Detect which cell encompasses the target text, then output its (X, Y) center coordinate. 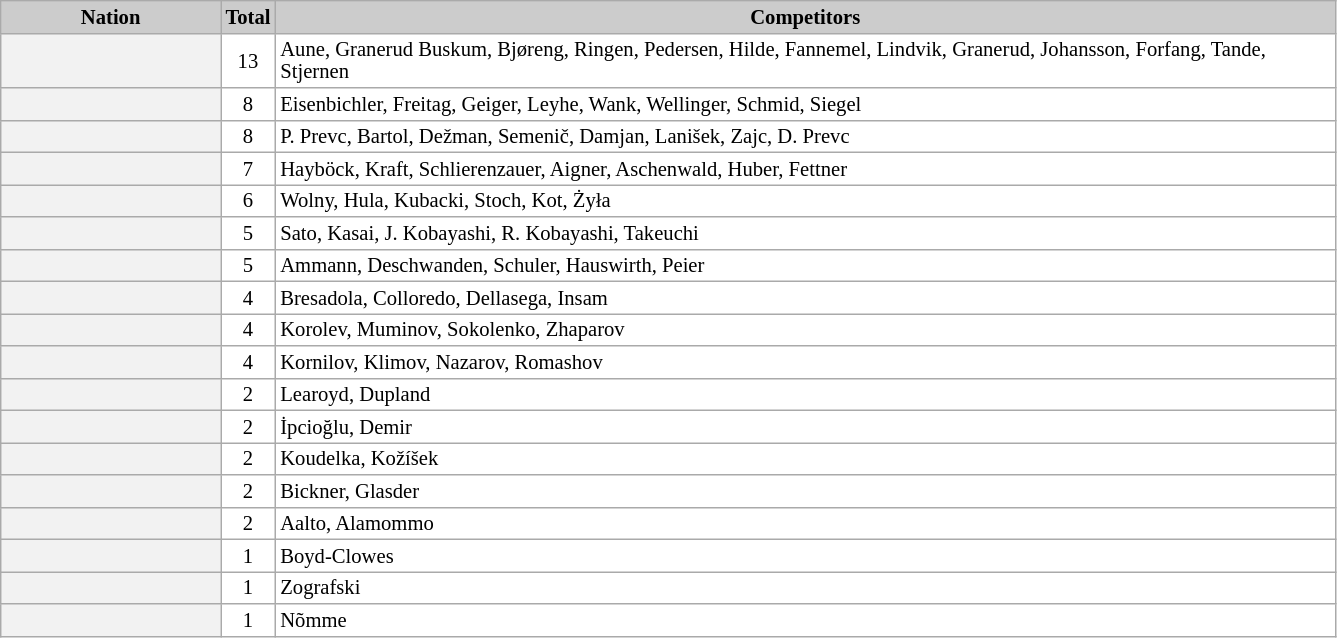
Sato, Kasai, J. Kobayashi, R. Kobayashi, Takeuchi (805, 232)
7 (248, 168)
Korolev, Muminov, Sokolenko, Zhaparov (805, 329)
Koudelka, Kožíšek (805, 458)
Total (248, 16)
Nation (111, 16)
Boyd-Clowes (805, 555)
Ammann, Deschwanden, Schuler, Hauswirth, Peier (805, 265)
6 (248, 200)
Learoyd, Dupland (805, 394)
Eisenbichler, Freitag, Geiger, Leyhe, Wank, Wellinger, Schmid, Siegel (805, 104)
Nõmme (805, 620)
Aune, Granerud Buskum, Bjøreng, Ringen, Pedersen, Hilde, Fannemel, Lindvik, Granerud, Johansson, Forfang, Tande, Stjernen (805, 60)
Zografski (805, 587)
İpcioğlu, Demir (805, 426)
Bickner, Glasder (805, 490)
Kornilov, Klimov, Nazarov, Romashov (805, 362)
13 (248, 60)
Bresadola, Colloredo, Dellasega, Insam (805, 297)
P. Prevc, Bartol, Dežman, Semenič, Damjan, Lanišek, Zajc, D. Prevc (805, 136)
Hayböck, Kraft, Schlierenzauer, Aigner, Aschenwald, Huber, Fettner (805, 168)
Wolny, Hula, Kubacki, Stoch, Kot, Żyła (805, 200)
Competitors (805, 16)
Aalto, Alamommo (805, 523)
